Identify which cell holds the provided text, then report its (x, y) central coordinate. 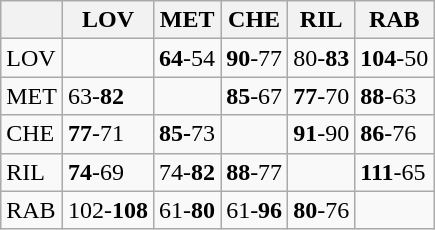
77-71 (108, 134)
90-77 (254, 58)
64-54 (188, 58)
80-83 (322, 58)
77-70 (322, 96)
61-96 (254, 210)
85-67 (254, 96)
86-76 (394, 134)
91-90 (322, 134)
102-108 (108, 210)
80-76 (322, 210)
85-73 (188, 134)
104-50 (394, 58)
63-82 (108, 96)
61-80 (188, 210)
74-69 (108, 172)
88-77 (254, 172)
74-82 (188, 172)
111-65 (394, 172)
88-63 (394, 96)
